For the text-containing cell, return its midpoint in [X, Y] coordinate format. 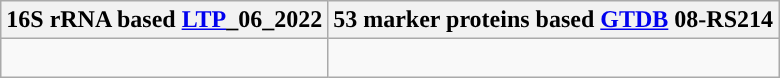
53 marker proteins based GTDB 08-RS214 [554, 20]
16S rRNA based LTP_06_2022 [164, 20]
